Locate the cell with the specified text and output its (x, y) center coordinate. 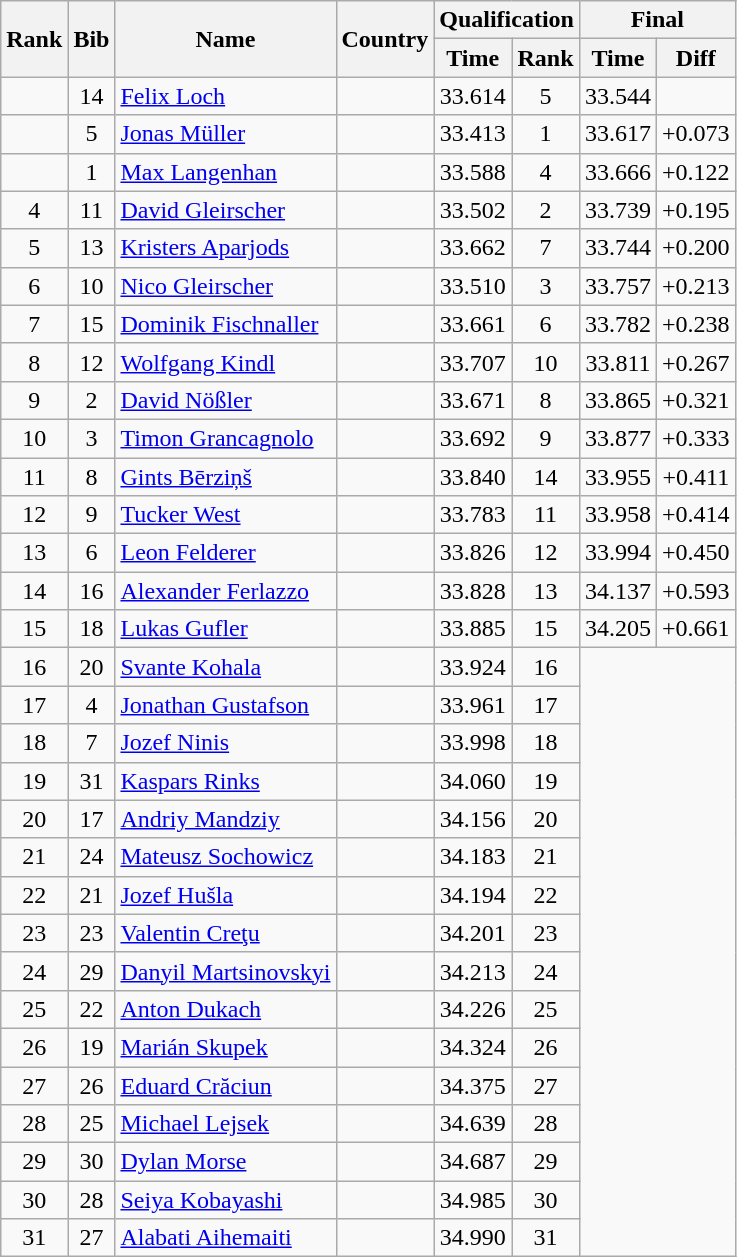
33.617 (618, 134)
34.990 (473, 1238)
33.828 (473, 591)
33.782 (618, 324)
33.924 (473, 667)
Diff (696, 58)
34.205 (618, 629)
+0.238 (696, 324)
Bib (92, 39)
34.226 (473, 1009)
33.811 (618, 362)
33.614 (473, 96)
33.510 (473, 286)
+0.213 (696, 286)
Dominik Fischnaller (226, 324)
Eduard Crăciun (226, 1085)
Mateusz Sochowicz (226, 857)
33.666 (618, 172)
Jonas Müller (226, 134)
Tucker West (226, 515)
Max Langenhan (226, 172)
+0.321 (696, 400)
Michael Lejsek (226, 1124)
33.744 (618, 248)
Gints Bērziņš (226, 477)
Timon Grancagnolo (226, 438)
33.826 (473, 553)
33.739 (618, 210)
Nico Gleirscher (226, 286)
34.375 (473, 1085)
+0.200 (696, 248)
33.692 (473, 438)
+0.122 (696, 172)
34.183 (473, 857)
34.156 (473, 819)
33.757 (618, 286)
Valentin Creţu (226, 933)
Alabati Aihemaiti (226, 1238)
David Gleirscher (226, 210)
Kristers Aparjods (226, 248)
33.877 (618, 438)
34.687 (473, 1162)
33.958 (618, 515)
33.783 (473, 515)
+0.411 (696, 477)
Name (226, 39)
34.137 (618, 591)
Seiya Kobayashi (226, 1200)
+0.267 (696, 362)
Andriy Mandziy (226, 819)
+0.414 (696, 515)
34.985 (473, 1200)
Wolfgang Kindl (226, 362)
33.588 (473, 172)
Jozef Ninis (226, 743)
Marián Skupek (226, 1047)
Jozef Hušla (226, 895)
33.961 (473, 705)
Lukas Gufler (226, 629)
33.994 (618, 553)
Qualification (507, 20)
33.865 (618, 400)
David Nößler (226, 400)
Danyil Martsinovskyi (226, 971)
Leon Felderer (226, 553)
33.707 (473, 362)
Dylan Morse (226, 1162)
+0.661 (696, 629)
Country (385, 39)
Alexander Ferlazzo (226, 591)
+0.195 (696, 210)
34.194 (473, 895)
+0.593 (696, 591)
34.201 (473, 933)
33.544 (618, 96)
33.998 (473, 743)
Kaspars Rinks (226, 781)
+0.073 (696, 134)
33.885 (473, 629)
34.060 (473, 781)
Svante Kohala (226, 667)
33.502 (473, 210)
Felix Loch (226, 96)
33.955 (618, 477)
33.661 (473, 324)
34.639 (473, 1124)
+0.450 (696, 553)
Anton Dukach (226, 1009)
34.213 (473, 971)
33.840 (473, 477)
Jonathan Gustafson (226, 705)
+0.333 (696, 438)
33.671 (473, 400)
33.662 (473, 248)
33.413 (473, 134)
Final (657, 20)
34.324 (473, 1047)
